Capture the cell that displays the provided text and extract its [X, Y] central coordinate. 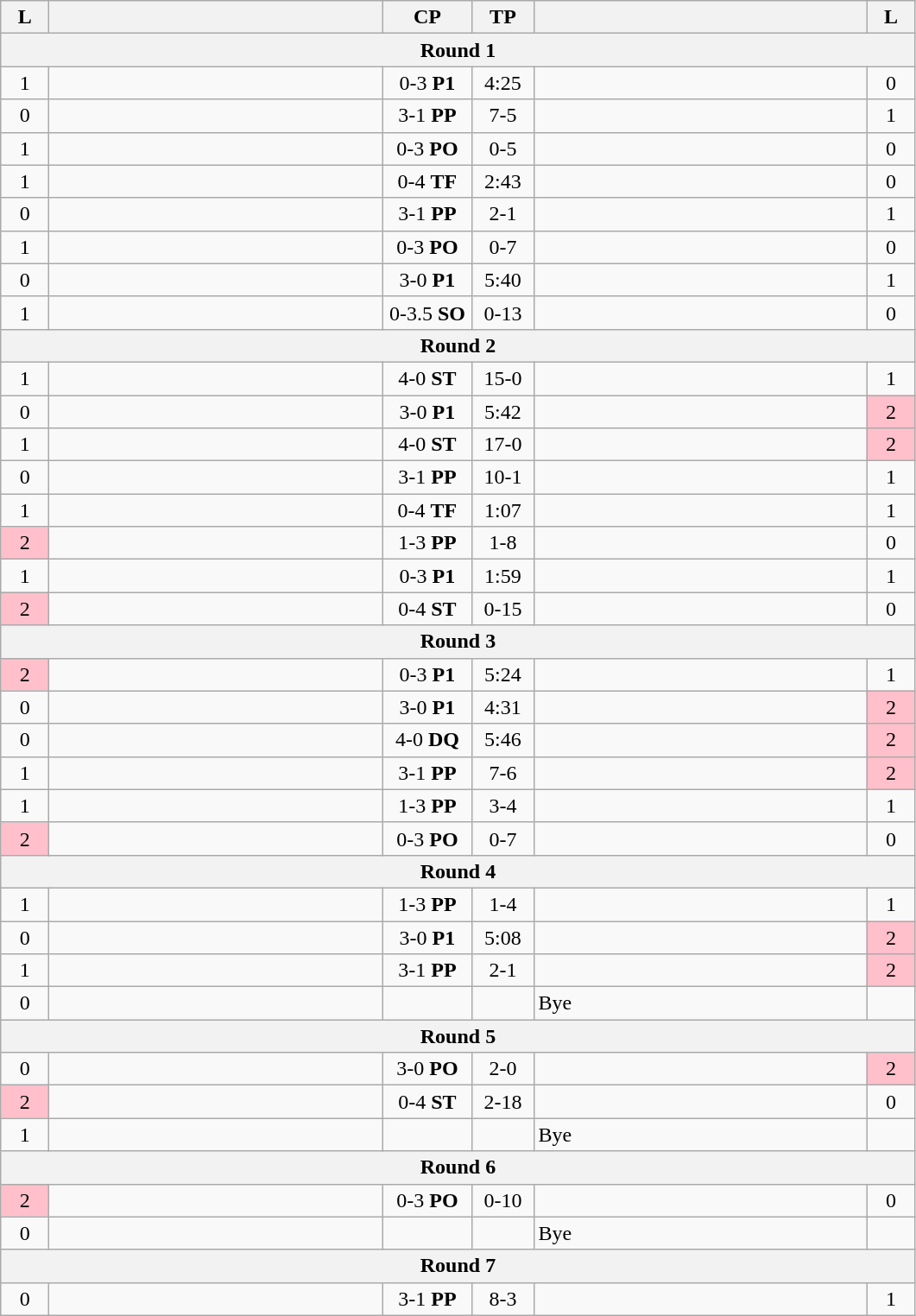
15-0 [502, 378]
5:40 [502, 280]
Round 2 [458, 345]
5:42 [502, 412]
TP [502, 17]
Round 1 [458, 50]
Round 6 [458, 1167]
3-0 PO [427, 1069]
5:46 [502, 740]
4:25 [502, 83]
0-3.5 SO [427, 313]
0-10 [502, 1200]
4:31 [502, 707]
5:08 [502, 937]
1:59 [502, 576]
Round 5 [458, 1036]
3-4 [502, 806]
7-6 [502, 773]
1-8 [502, 543]
Round 7 [458, 1266]
5:24 [502, 674]
0-15 [502, 609]
17-0 [502, 445]
CP [427, 17]
2-0 [502, 1069]
4-0 DQ [427, 740]
0-13 [502, 313]
7-5 [502, 116]
Round 3 [458, 642]
10-1 [502, 478]
1:07 [502, 510]
8-3 [502, 1299]
2:43 [502, 181]
2-18 [502, 1102]
1-4 [502, 904]
0-5 [502, 149]
Round 4 [458, 871]
